Provide the [X, Y] coordinate of the cell's center where the given text is located.  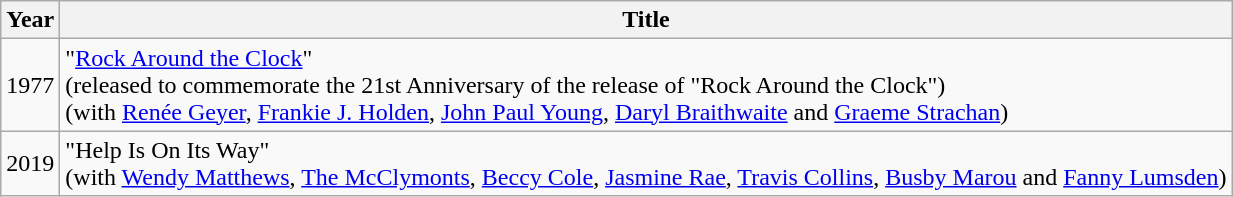
Title [646, 20]
1977 [30, 85]
"Help Is On Its Way" (with Wendy Matthews, The McClymonts, Beccy Cole, Jasmine Rae, Travis Collins, Busby Marou and Fanny Lumsden) [646, 164]
Year [30, 20]
2019 [30, 164]
